Output the (x, y) coordinate of the center of the cell containing the given text.  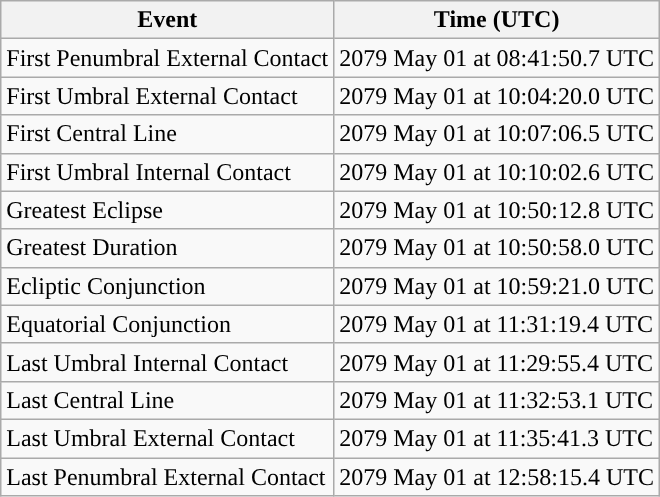
2079 May 01 at 11:35:41.3 UTC (497, 438)
First Umbral External Contact (168, 96)
Event (168, 20)
2079 May 01 at 08:41:50.7 UTC (497, 58)
Greatest Duration (168, 248)
Greatest Eclipse (168, 210)
2079 May 01 at 10:10:02.6 UTC (497, 172)
First Penumbral External Contact (168, 58)
Ecliptic Conjunction (168, 286)
Last Umbral External Contact (168, 438)
2079 May 01 at 10:07:06.5 UTC (497, 134)
2079 May 01 at 10:50:58.0 UTC (497, 248)
Last Umbral Internal Contact (168, 362)
2079 May 01 at 11:31:19.4 UTC (497, 324)
Last Penumbral External Contact (168, 477)
Equatorial Conjunction (168, 324)
First Central Line (168, 134)
2079 May 01 at 12:58:15.4 UTC (497, 477)
2079 May 01 at 11:29:55.4 UTC (497, 362)
2079 May 01 at 10:50:12.8 UTC (497, 210)
First Umbral Internal Contact (168, 172)
Time (UTC) (497, 20)
2079 May 01 at 10:04:20.0 UTC (497, 96)
2079 May 01 at 11:32:53.1 UTC (497, 400)
2079 May 01 at 10:59:21.0 UTC (497, 286)
Last Central Line (168, 400)
